Capture the cell that displays the provided text and extract its [X, Y] central coordinate. 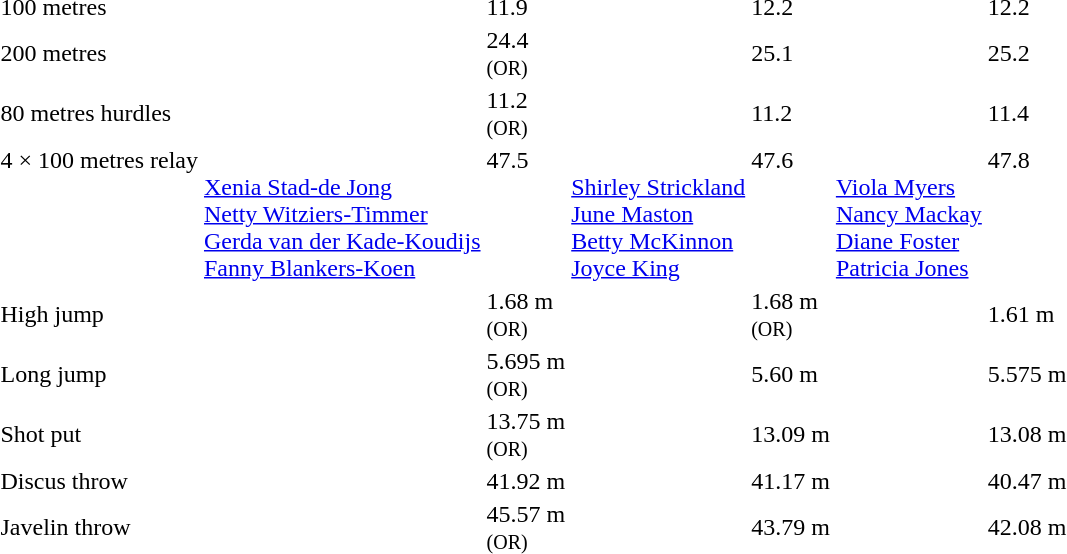
25.1 [791, 54]
41.92 m [526, 481]
Shirley StricklandJune MastonBetty McKinnonJoyce King [658, 214]
Viola MyersNancy MackayDiane FosterPatricia Jones [908, 214]
11.2 [791, 114]
Xenia Stad-de JongNetty Witziers-TimmerGerda van der Kade-KoudijsFanny Blankers-Koen [342, 214]
5.60 m [791, 374]
24.4(OR) [526, 54]
47.5 [526, 214]
13.75 m(OR) [526, 434]
5.695 m(OR) [526, 374]
11.2(OR) [526, 114]
47.6 [791, 214]
41.17 m [791, 481]
13.09 m [791, 434]
